Output the (X, Y) coordinate of the center of the cell containing the given text.  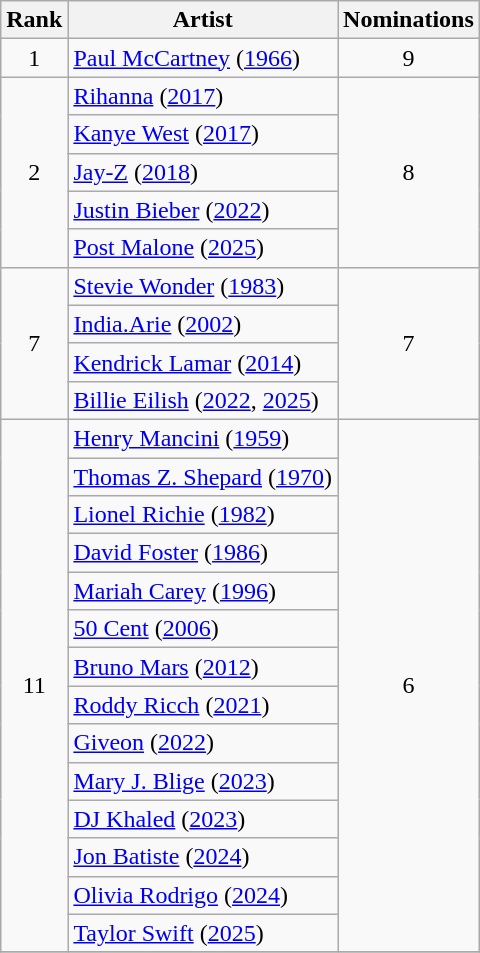
Post Malone (2025) (203, 248)
India.Arie (2002) (203, 324)
Jay-Z (2018) (203, 172)
Mariah Carey (1996) (203, 591)
Thomas Z. Shepard (1970) (203, 477)
Olivia Rodrigo (2024) (203, 895)
Bruno Mars (2012) (203, 667)
Artist (203, 20)
Paul McCartney (1966) (203, 58)
8 (409, 172)
50 Cent (2006) (203, 629)
1 (34, 58)
6 (409, 686)
Rank (34, 20)
Taylor Swift (2025) (203, 933)
DJ Khaled (2023) (203, 819)
Nominations (409, 20)
Jon Batiste (2024) (203, 857)
Giveon (2022) (203, 743)
Rihanna (2017) (203, 96)
Lionel Richie (1982) (203, 515)
Justin Bieber (2022) (203, 210)
Stevie Wonder (1983) (203, 286)
11 (34, 686)
Roddy Ricch (2021) (203, 705)
Billie Eilish (2022, 2025) (203, 400)
2 (34, 172)
Kendrick Lamar (2014) (203, 362)
David Foster (1986) (203, 553)
Henry Mancini (1959) (203, 438)
9 (409, 58)
Kanye West (2017) (203, 134)
Mary J. Blige (2023) (203, 781)
